For the text-containing cell, return its midpoint in (x, y) coordinate format. 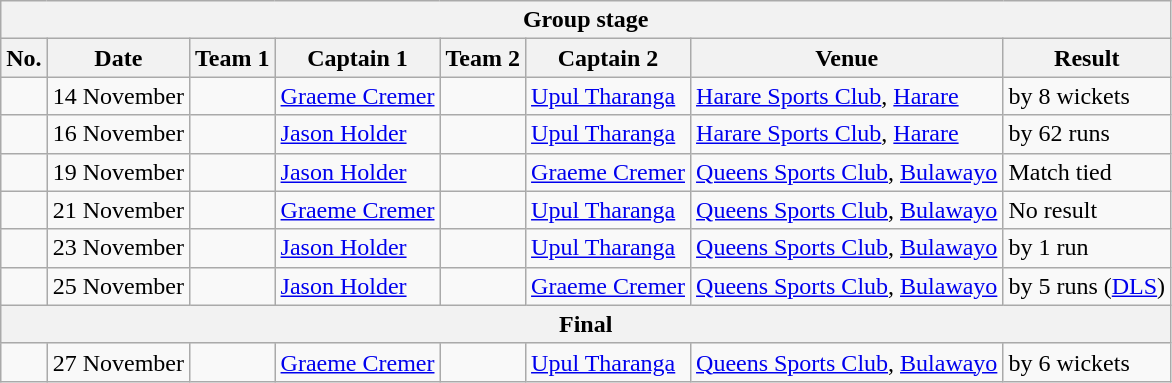
Team 2 (483, 58)
Captain 2 (608, 58)
Date (118, 58)
Match tied (1087, 172)
25 November (118, 286)
21 November (118, 210)
Group stage (586, 20)
23 November (118, 248)
by 1 run (1087, 248)
19 November (118, 172)
16 November (118, 134)
14 November (118, 96)
Team 1 (233, 58)
No. (24, 58)
No result (1087, 210)
by 8 wickets (1087, 96)
Captain 1 (358, 58)
Result (1087, 58)
27 November (118, 362)
Final (586, 324)
Venue (847, 58)
by 5 runs (DLS) (1087, 286)
by 62 runs (1087, 134)
by 6 wickets (1087, 362)
